Scan for the cell matching the given text and deliver its (X, Y) coordinate at center. 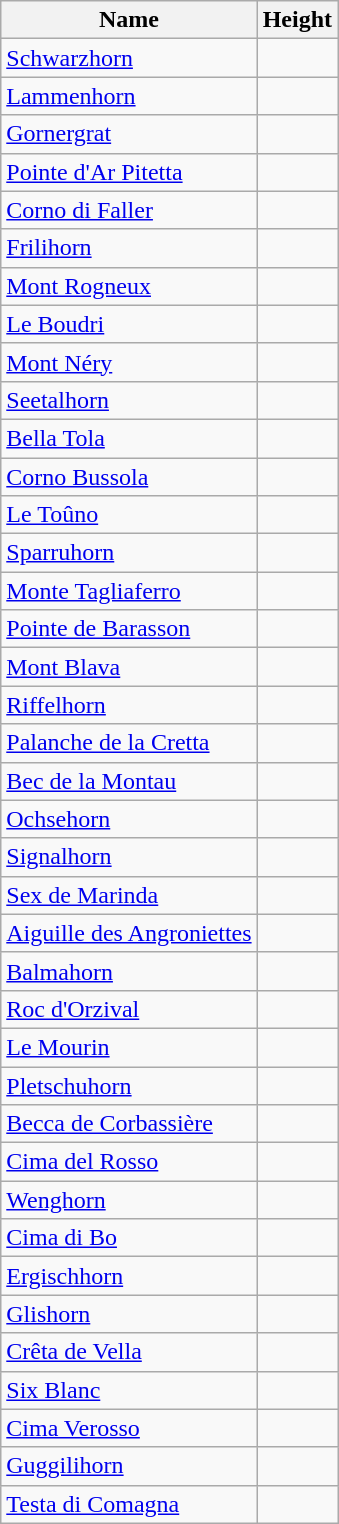
Le Mourin (129, 1047)
Frilihorn (129, 248)
Ochsehorn (129, 819)
Mont Néry (129, 362)
Cima del Rosso (129, 1162)
Schwarzhorn (129, 58)
Corno Bussola (129, 477)
Gornergrat (129, 134)
Ergischhorn (129, 1276)
Testa di Comagna (129, 1504)
Pletschuhorn (129, 1085)
Sparruhorn (129, 553)
Palanche de la Cretta (129, 743)
Wenghorn (129, 1200)
Cima di Bo (129, 1238)
Mont Blava (129, 667)
Mont Rogneux (129, 286)
Bec de la Montau (129, 781)
Seetalhorn (129, 400)
Height (297, 20)
Pointe d'Ar Pitetta (129, 172)
Name (129, 20)
Six Blanc (129, 1390)
Glishorn (129, 1314)
Guggilihorn (129, 1466)
Le Toûno (129, 515)
Riffelhorn (129, 705)
Roc d'Orzival (129, 1009)
Signalhorn (129, 857)
Balmahorn (129, 971)
Aiguille des Angroniettes (129, 933)
Bella Tola (129, 438)
Becca de Corbassière (129, 1124)
Corno di Faller (129, 210)
Monte Tagliaferro (129, 591)
Pointe de Barasson (129, 629)
Cima Verosso (129, 1428)
Lammenhorn (129, 96)
Le Boudri (129, 324)
Crêta de Vella (129, 1352)
Sex de Marinda (129, 895)
